Search for the cell housing the specified text and yield its (x, y) center coordinate. 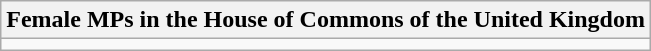
Female MPs in the House of Commons of the United Kingdom (326, 20)
